Return the (x, y) coordinate for the center point of the cell that contains the specified text.  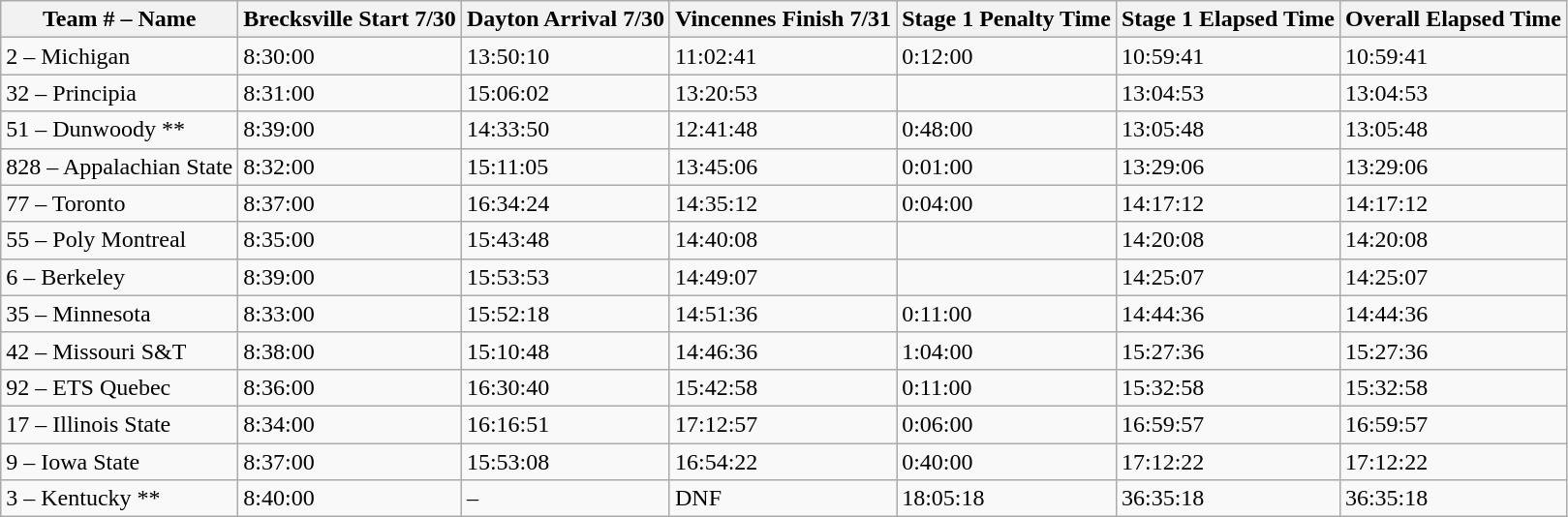
8:38:00 (351, 350)
16:54:22 (783, 462)
14:51:36 (783, 314)
92 – ETS Quebec (120, 387)
Brecksville Start 7/30 (351, 19)
828 – Appalachian State (120, 167)
13:20:53 (783, 93)
15:53:08 (566, 462)
17:12:57 (783, 424)
51 – Dunwoody ** (120, 130)
0:04:00 (1007, 203)
15:10:48 (566, 350)
8:32:00 (351, 167)
13:45:06 (783, 167)
– (566, 499)
55 – Poly Montreal (120, 240)
0:01:00 (1007, 167)
8:35:00 (351, 240)
1:04:00 (1007, 350)
3 – Kentucky ** (120, 499)
6 – Berkeley (120, 277)
0:40:00 (1007, 462)
9 – Iowa State (120, 462)
15:11:05 (566, 167)
8:31:00 (351, 93)
14:35:12 (783, 203)
0:06:00 (1007, 424)
8:34:00 (351, 424)
16:34:24 (566, 203)
15:53:53 (566, 277)
Vincennes Finish 7/31 (783, 19)
DNF (783, 499)
15:42:58 (783, 387)
Stage 1 Elapsed Time (1228, 19)
16:16:51 (566, 424)
8:40:00 (351, 499)
15:06:02 (566, 93)
12:41:48 (783, 130)
16:30:40 (566, 387)
18:05:18 (1007, 499)
17 – Illinois State (120, 424)
42 – Missouri S&T (120, 350)
Stage 1 Penalty Time (1007, 19)
14:49:07 (783, 277)
35 – Minnesota (120, 314)
Dayton Arrival 7/30 (566, 19)
15:43:48 (566, 240)
11:02:41 (783, 56)
13:50:10 (566, 56)
8:30:00 (351, 56)
14:46:36 (783, 350)
0:12:00 (1007, 56)
77 – Toronto (120, 203)
14:40:08 (783, 240)
Team # – Name (120, 19)
Overall Elapsed Time (1453, 19)
15:52:18 (566, 314)
0:48:00 (1007, 130)
14:33:50 (566, 130)
2 – Michigan (120, 56)
8:33:00 (351, 314)
8:36:00 (351, 387)
32 – Principia (120, 93)
